Extract the [X, Y] coordinate from the center of the cell holding the provided text.  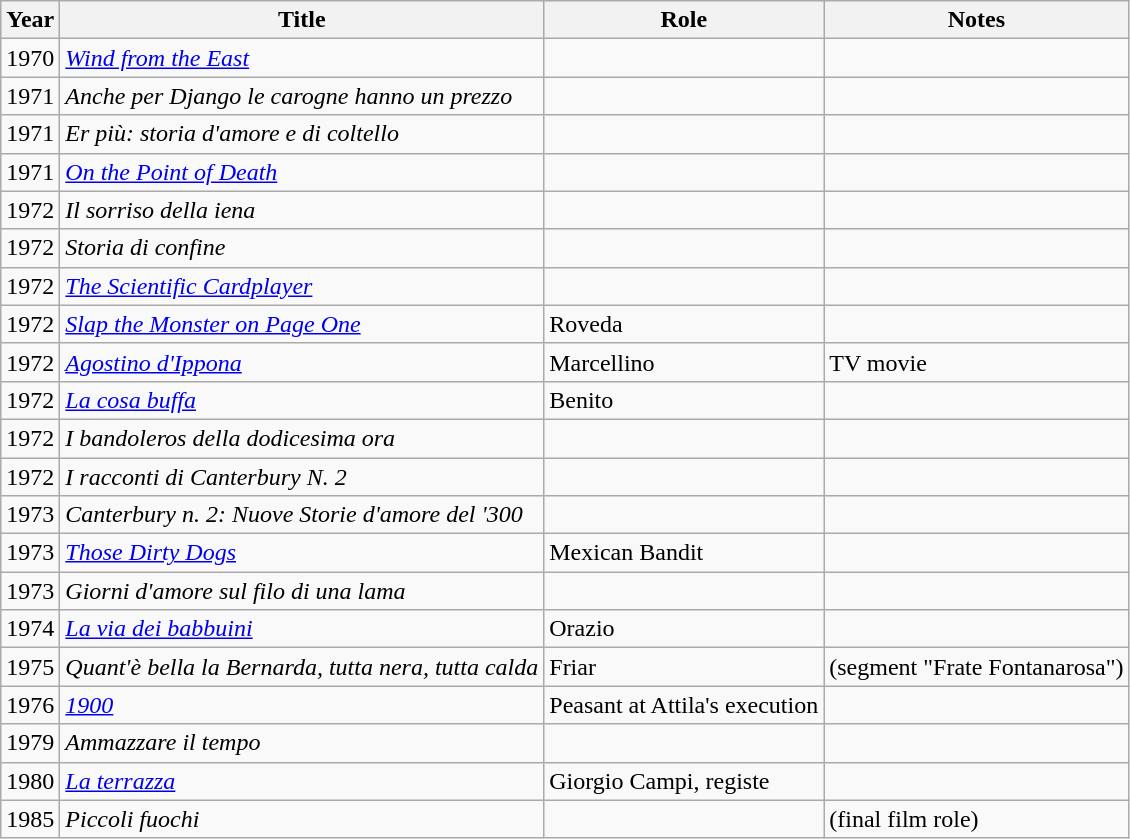
Roveda [684, 324]
TV movie [976, 362]
Orazio [684, 629]
Giorni d'amore sul filo di una lama [302, 591]
Mexican Bandit [684, 553]
Il sorriso della iena [302, 210]
La terrazza [302, 781]
Title [302, 20]
(segment "Frate Fontanarosa") [976, 667]
The Scientific Cardplayer [302, 286]
I racconti di Canterbury N. 2 [302, 477]
On the Point of Death [302, 172]
1900 [302, 705]
1970 [30, 58]
Friar [684, 667]
Anche per Django le carogne hanno un prezzo [302, 96]
1976 [30, 705]
1974 [30, 629]
Storia di confine [302, 248]
Agostino d'Ippona [302, 362]
Role [684, 20]
1980 [30, 781]
1975 [30, 667]
Notes [976, 20]
Quant'è bella la Bernarda, tutta nera, tutta calda [302, 667]
Benito [684, 400]
Ammazzare il tempo [302, 743]
Year [30, 20]
I bandoleros della dodicesima ora [302, 438]
Giorgio Campi, registe [684, 781]
La via dei babbuini [302, 629]
(final film role) [976, 819]
Peasant at Attila's execution [684, 705]
Canterbury n. 2: Nuove Storie d'amore del '300 [302, 515]
Er più: storia d'amore e di coltello [302, 134]
La cosa buffa [302, 400]
Those Dirty Dogs [302, 553]
1985 [30, 819]
Slap the Monster on Page One [302, 324]
Marcellino [684, 362]
1979 [30, 743]
Piccoli fuochi [302, 819]
Wind from the East [302, 58]
